Locate the cell with the specified text and output its (x, y) center coordinate. 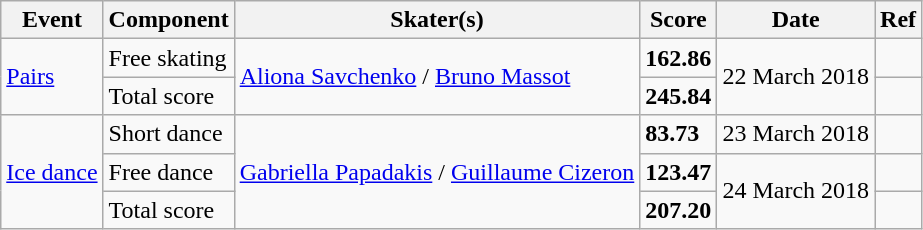
Gabriella Papadakis / Guillaume Cizeron (437, 172)
Free skating (168, 58)
Ice dance (52, 172)
24 March 2018 (796, 191)
Pairs (52, 77)
22 March 2018 (796, 77)
23 March 2018 (796, 134)
83.73 (678, 134)
Score (678, 20)
207.20 (678, 210)
Ref (898, 20)
Free dance (168, 172)
162.86 (678, 58)
Date (796, 20)
Event (52, 20)
245.84 (678, 96)
Component (168, 20)
Aliona Savchenko / Bruno Massot (437, 77)
Short dance (168, 134)
Skater(s) (437, 20)
123.47 (678, 172)
